Identify which cell holds the provided text, then report its (x, y) central coordinate. 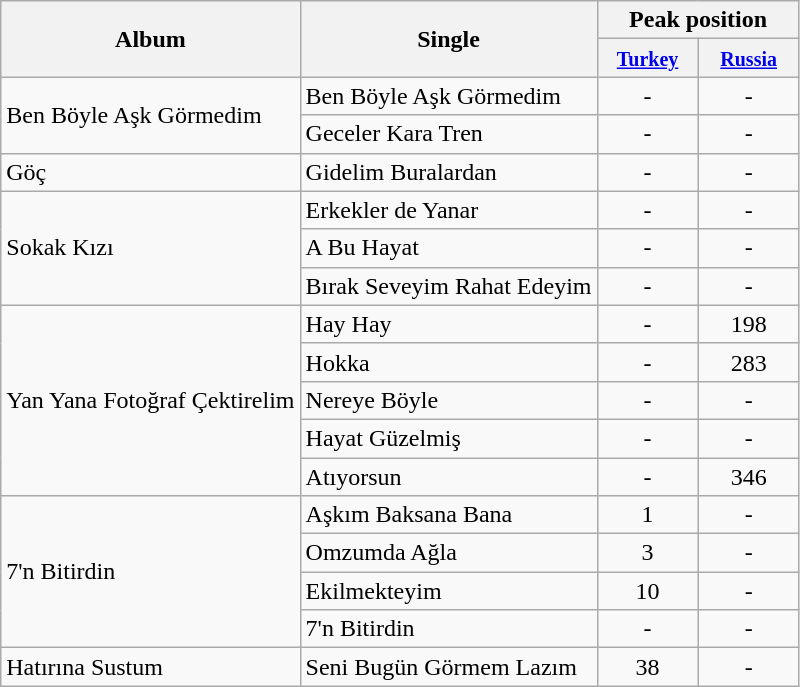
Atıyorsun (448, 477)
Yan Yana Fotoğraf Çektirelim (150, 400)
Nereye Böyle (448, 400)
Turkey (648, 58)
283 (748, 362)
198 (748, 324)
Peak position (698, 20)
Erkekler de Yanar (448, 210)
38 (648, 667)
Geceler Kara Tren (448, 134)
Gidelim Buralardan (448, 172)
Sokak Kızı (150, 248)
Aşkım Baksana Bana (448, 515)
Omzumda Ağla (448, 553)
10 (648, 591)
Hayat Güzelmiş (448, 438)
Single (448, 39)
Hay Hay (448, 324)
Hokka (448, 362)
Göç (150, 172)
Hatırına Sustum (150, 667)
346 (748, 477)
A Bu Hayat (448, 248)
1 (648, 515)
3 (648, 553)
Bırak Seveyim Rahat Edeyim (448, 286)
Ekilmekteyim (448, 591)
Russia (748, 58)
Seni Bugün Görmem Lazım (448, 667)
Album (150, 39)
